Locate the cell with the specified text and output its (X, Y) center coordinate. 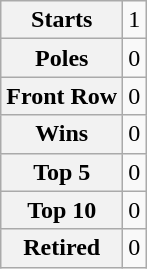
Top 10 (62, 210)
Starts (62, 20)
Front Row (62, 96)
Wins (62, 134)
Poles (62, 58)
Retired (62, 248)
Top 5 (62, 172)
1 (134, 20)
